For the text-containing cell, return its midpoint in (x, y) coordinate format. 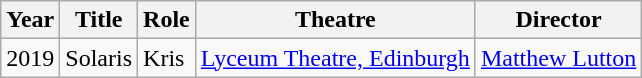
Matthew Lutton (558, 58)
Title (99, 20)
Director (558, 20)
Year (30, 20)
Theatre (335, 20)
2019 (30, 58)
Role (167, 20)
Lyceum Theatre, Edinburgh (335, 58)
Kris (167, 58)
Solaris (99, 58)
